Search for the cell housing the specified text and yield its [x, y] center coordinate. 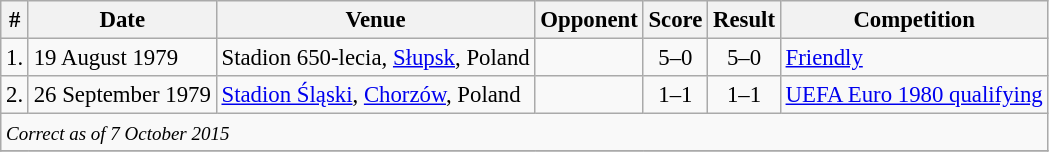
1. [15, 58]
Competition [914, 20]
# [15, 20]
Score [676, 20]
Friendly [914, 58]
UEFA Euro 1980 qualifying [914, 95]
Opponent [589, 20]
26 September 1979 [122, 95]
Correct as of 7 October 2015 [524, 133]
Result [744, 20]
Stadion Śląski, Chorzów, Poland [376, 95]
Venue [376, 20]
19 August 1979 [122, 58]
Date [122, 20]
2. [15, 95]
Stadion 650-lecia, Słupsk, Poland [376, 58]
